Return the [x, y] coordinate for the center point of the cell that contains the specified text.  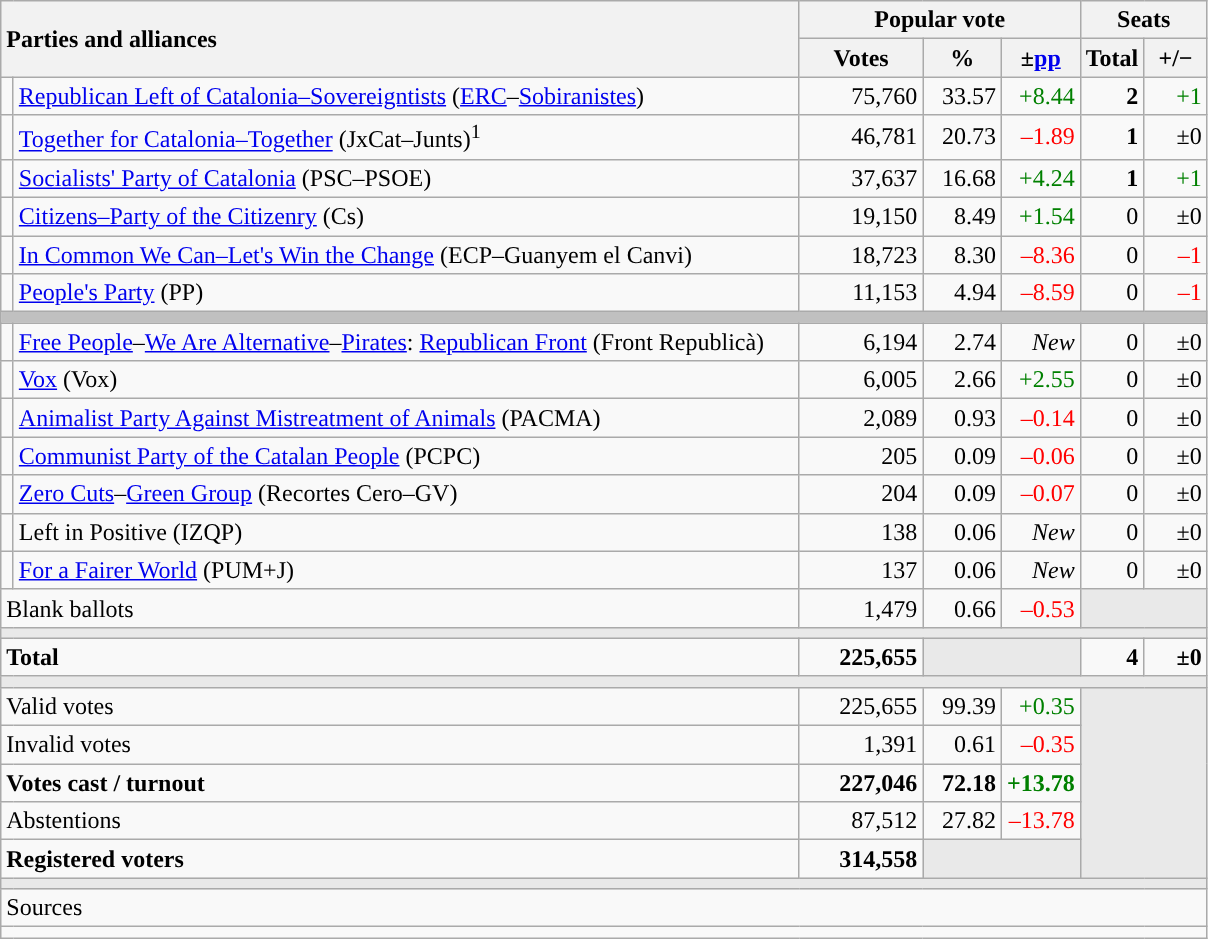
8.30 [962, 255]
–0.06 [1040, 456]
0.61 [962, 745]
Blank ballots [400, 608]
In Common We Can–Let's Win the Change (ECP–Guanyem el Canvi) [406, 255]
People's Party (PP) [406, 293]
–0.14 [1040, 418]
1,479 [861, 608]
+4.24 [1040, 178]
6,194 [861, 342]
Zero Cuts–Green Group (Recortes Cero–GV) [406, 494]
+0.35 [1040, 706]
Valid votes [400, 706]
20.73 [962, 138]
2,089 [861, 418]
46,781 [861, 138]
137 [861, 570]
27.82 [962, 821]
16.68 [962, 178]
Popular vote [940, 20]
–8.59 [1040, 293]
204 [861, 494]
Communist Party of the Catalan People (PCPC) [406, 456]
+1.54 [1040, 217]
For a Fairer World (PUM+J) [406, 570]
314,558 [861, 859]
Free People–We Are Alternative–Pirates: Republican Front (Front Republicà) [406, 342]
4.94 [962, 293]
Registered voters [400, 859]
Seats [1144, 20]
Votes cast / turnout [400, 783]
+2.55 [1040, 380]
138 [861, 532]
6,005 [861, 380]
Votes [861, 58]
87,512 [861, 821]
Invalid votes [400, 745]
Socialists' Party of Catalonia (PSC–PSOE) [406, 178]
Republican Left of Catalonia–Sovereigntists (ERC–Sobiranistes) [406, 96]
–8.36 [1040, 255]
1,391 [861, 745]
2.74 [962, 342]
% [962, 58]
–0.35 [1040, 745]
Parties and alliances [400, 39]
+/− [1176, 58]
Citizens–Party of the Citizenry (Cs) [406, 217]
–0.07 [1040, 494]
11,153 [861, 293]
33.57 [962, 96]
Vox (Vox) [406, 380]
Together for Catalonia–Together (JxCat–Junts)1 [406, 138]
227,046 [861, 783]
205 [861, 456]
0.66 [962, 608]
72.18 [962, 783]
Sources [604, 908]
+13.78 [1040, 783]
Left in Positive (IZQP) [406, 532]
–0.53 [1040, 608]
37,637 [861, 178]
0.93 [962, 418]
Animalist Party Against Mistreatment of Animals (PACMA) [406, 418]
Abstentions [400, 821]
–1.89 [1040, 138]
75,760 [861, 96]
18,723 [861, 255]
8.49 [962, 217]
99.39 [962, 706]
2 [1112, 96]
2.66 [962, 380]
19,150 [861, 217]
±pp [1040, 58]
4 [1112, 657]
+8.44 [1040, 96]
–13.78 [1040, 821]
